Capture the cell that displays the provided text and extract its (x, y) central coordinate. 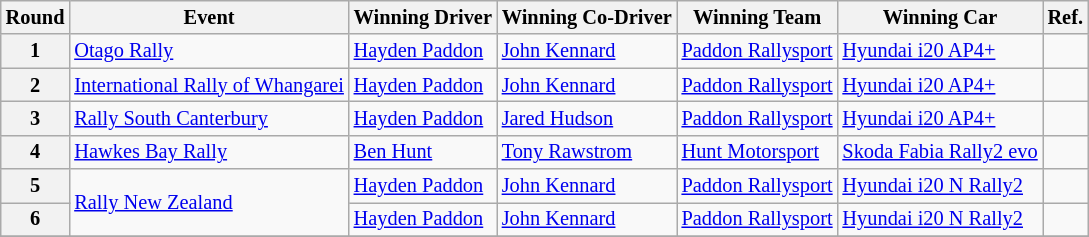
Winning Driver (423, 17)
Winning Team (758, 17)
Otago Rally (208, 51)
Event (208, 17)
4 (36, 152)
Tony Rawstrom (587, 152)
Jared Hudson (587, 118)
International Rally of Whangarei (208, 85)
Ben Hunt (423, 152)
Winning Co-Driver (587, 17)
Ref. (1066, 17)
Round (36, 17)
Skoda Fabia Rally2 evo (940, 152)
Winning Car (940, 17)
Hawkes Bay Rally (208, 152)
Rally South Canterbury (208, 118)
3 (36, 118)
5 (36, 186)
Hunt Motorsport (758, 152)
1 (36, 51)
6 (36, 219)
2 (36, 85)
Rally New Zealand (208, 202)
